Return (X, Y) of the center of cell containing provided text 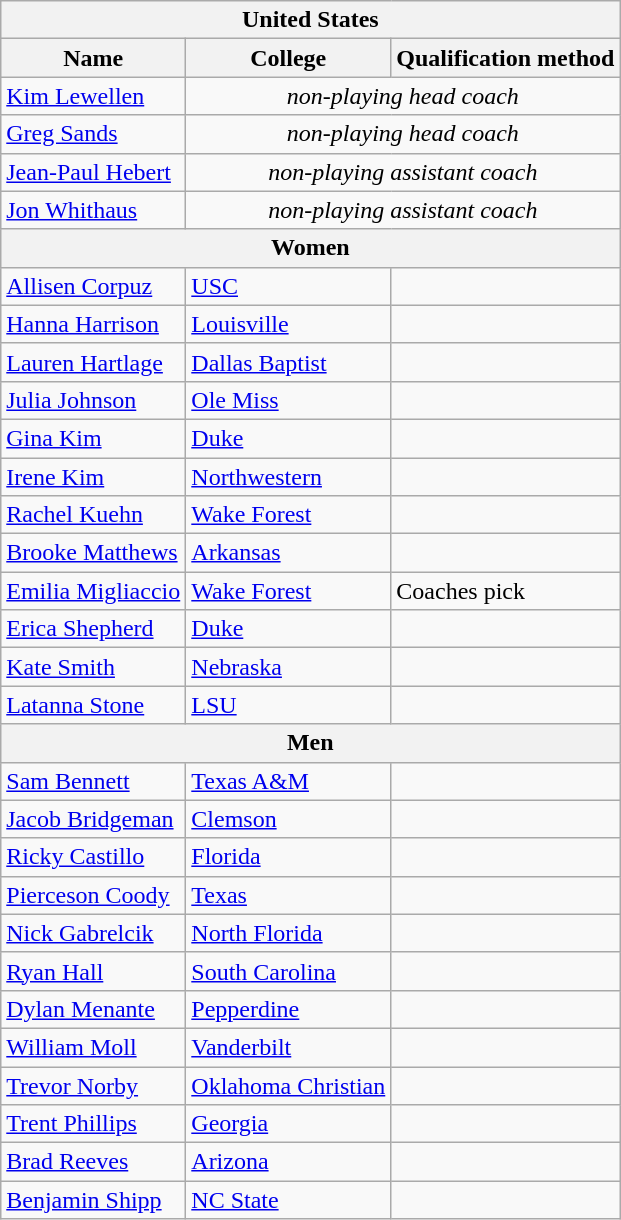
William Moll (94, 1047)
Dylan Menante (94, 1009)
Florida (288, 857)
South Carolina (288, 971)
Sam Bennett (94, 781)
Name (94, 58)
Trevor Norby (94, 1085)
Texas A&M (288, 781)
Irene Kim (94, 477)
Allisen Corpuz (94, 286)
College (288, 58)
Ryan Hall (94, 971)
Benjamin Shipp (94, 1200)
Arkansas (288, 553)
Lauren Hartlage (94, 362)
Brad Reeves (94, 1162)
USC (288, 286)
Hanna Harrison (94, 324)
LSU (288, 705)
Jacob Bridgeman (94, 819)
Kate Smith (94, 667)
Vanderbilt (288, 1047)
Nick Gabrelcik (94, 933)
Brooke Matthews (94, 553)
Jon Whithaus (94, 210)
Women (310, 248)
Latanna Stone (94, 705)
Jean-Paul Hebert (94, 172)
Clemson (288, 819)
Coaches pick (506, 591)
Pepperdine (288, 1009)
Ricky Castillo (94, 857)
Louisville (288, 324)
Oklahoma Christian (288, 1085)
Erica Shepherd (94, 629)
Emilia Migliaccio (94, 591)
Northwestern (288, 477)
Qualification method (506, 58)
Trent Phillips (94, 1124)
Nebraska (288, 667)
NC State (288, 1200)
Ole Miss (288, 400)
Rachel Kuehn (94, 515)
Dallas Baptist (288, 362)
Arizona (288, 1162)
Julia Johnson (94, 400)
Men (310, 743)
Gina Kim (94, 438)
Kim Lewellen (94, 96)
North Florida (288, 933)
Georgia (288, 1124)
United States (310, 20)
Texas (288, 895)
Pierceson Coody (94, 895)
Greg Sands (94, 134)
